Find where the given text appears and provide that cell's center as [X, Y] coordinate. 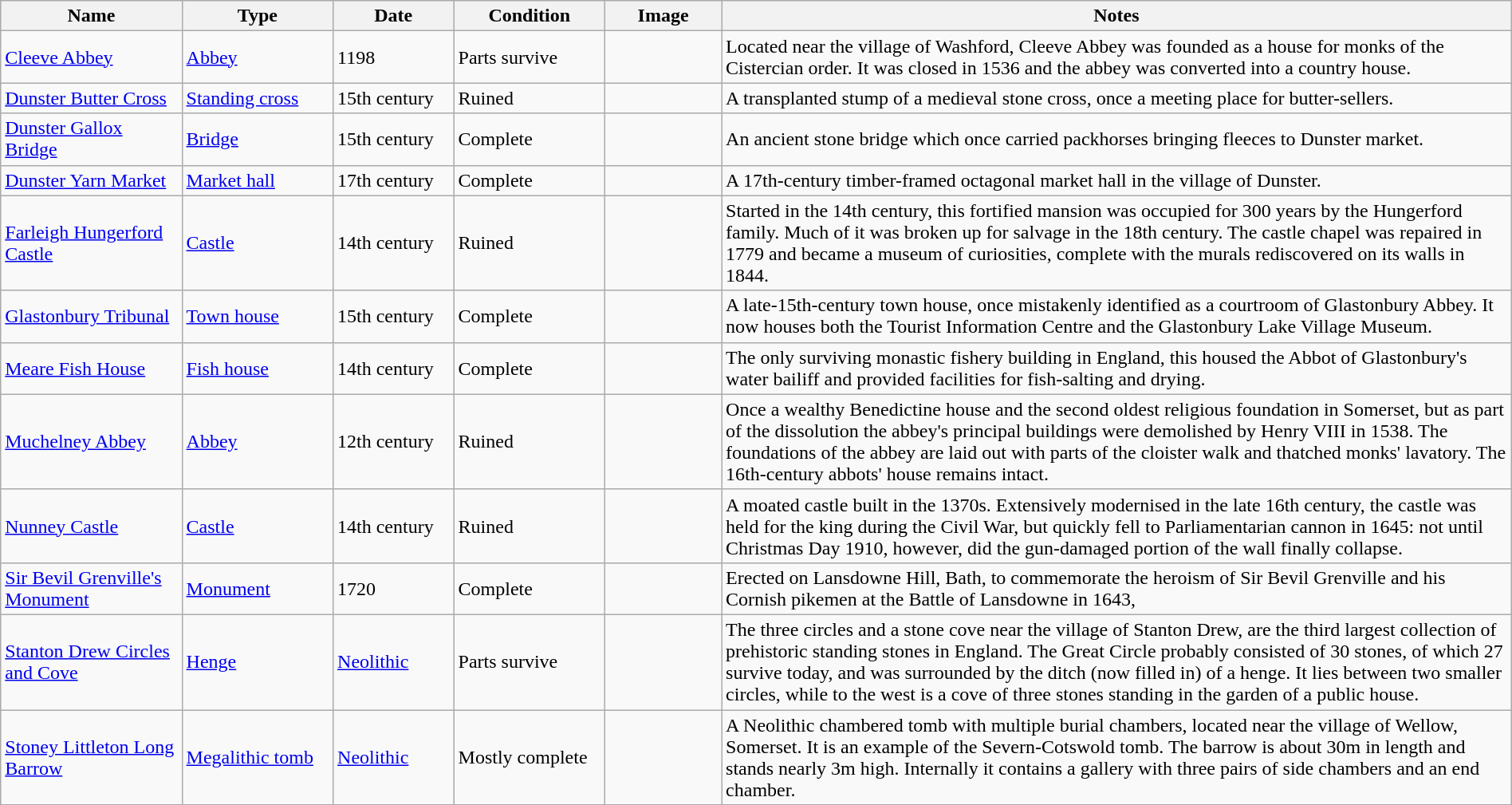
Image [663, 16]
Sir Bevil Grenville's Monument [91, 589]
Date [394, 16]
17th century [394, 180]
An ancient stone bridge which once carried packhorses bringing fleeces to Dunster market. [1116, 139]
A 17th-century timber-framed octagonal market hall in the village of Dunster. [1116, 180]
Henge [257, 662]
Megalithic tomb [257, 758]
Name [91, 16]
Fish house [257, 369]
Condition [530, 16]
Farleigh Hungerford Castle [91, 243]
1720 [394, 589]
Muchelney Abbey [91, 442]
A transplanted stump of a medieval stone cross, once a meeting place for butter-sellers. [1116, 98]
Mostly complete [530, 758]
Market hall [257, 180]
Nunney Castle [91, 526]
Bridge [257, 139]
Erected on Lansdowne Hill, Bath, to commemorate the heroism of Sir Bevil Grenville and his Cornish pikemen at the Battle of Lansdowne in 1643, [1116, 589]
Notes [1116, 16]
Type [257, 16]
Stanton Drew Circles and Cove [91, 662]
Stoney Littleton Long Barrow [91, 758]
1198 [394, 57]
Standing cross [257, 98]
Dunster Gallox Bridge [91, 139]
Meare Fish House [91, 369]
Town house [257, 316]
Dunster Butter Cross [91, 98]
Glastonbury Tribunal [91, 316]
Cleeve Abbey [91, 57]
12th century [394, 442]
Monument [257, 589]
Dunster Yarn Market [91, 180]
